Identify which cell holds the provided text, then report its [x, y] central coordinate. 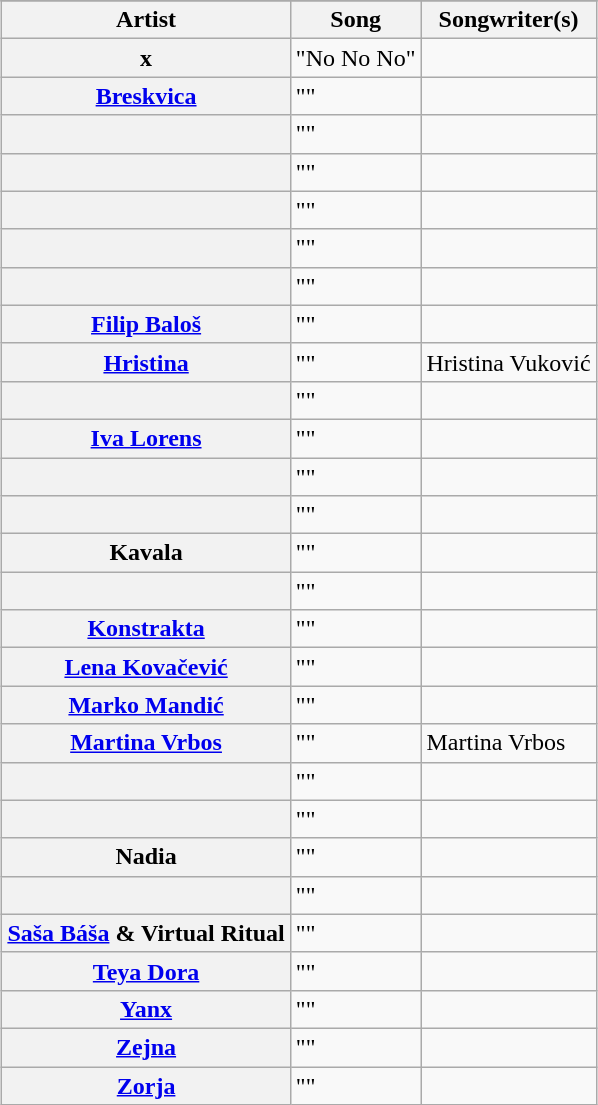
Hristina Vuković [508, 362]
"No No No" [356, 58]
Iva Lorens [146, 438]
Yanx [146, 1009]
Breskvica [146, 96]
x [146, 58]
Zejna [146, 1047]
Kavala [146, 553]
Filip Baloš [146, 324]
Teya Dora [146, 971]
Song [356, 20]
Saša Báša & Virtual Ritual [146, 933]
Hristina [146, 362]
Marko Mandić [146, 705]
Zorja [146, 1085]
Nadia [146, 857]
Konstrakta [146, 629]
Artist [146, 20]
Songwriter(s) [508, 20]
Lena Kovačević [146, 667]
